Find where the given text appears and provide that cell's center as [X, Y] coordinate. 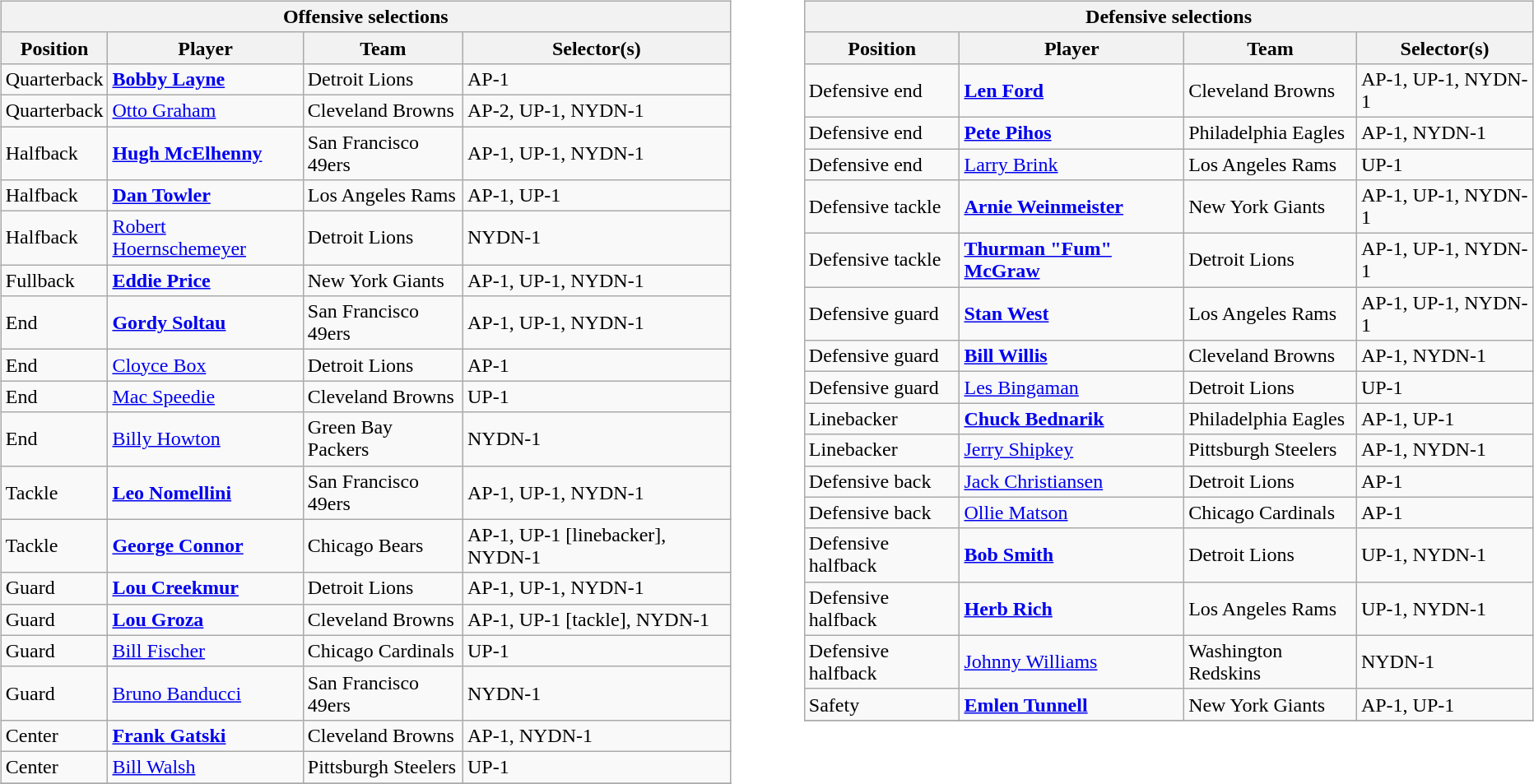
Bill Fischer [206, 651]
Arnie Weinmeister [1071, 207]
Stan West [1071, 314]
Leo Nomellini [206, 492]
Herb Rich [1071, 609]
Bob Smith [1071, 554]
Pete Pihos [1071, 132]
AP-1, UP-1 [tackle], NYDN-1 [596, 619]
Jack Christiansen [1071, 481]
Bobby Layne [206, 79]
Len Ford [1071, 90]
George Connor [206, 546]
Cloyce Box [206, 365]
Larry Brink [1071, 164]
Defensive selections [1169, 16]
AP-2, UP-1, NYDN-1 [596, 110]
Lou Groza [206, 619]
Jerry Shipkey [1071, 450]
Bill Willis [1071, 356]
AP-1, UP-1 [linebacker], NYDN-1 [596, 546]
Chuck Bednarik [1071, 419]
Bill Walsh [206, 767]
Ollie Matson [1071, 513]
Johnny Williams [1071, 661]
Fullback [54, 281]
Lou Creekmur [206, 588]
Les Bingaman [1071, 387]
Billy Howton [206, 439]
Dan Towler [206, 196]
Mac Speedie [206, 397]
Gordy Soltau [206, 322]
Bruno Banducci [206, 693]
Safety [882, 704]
Hugh McElhenny [206, 153]
Eddie Price [206, 281]
Robert Hoernschemeyer [206, 239]
Offensive selections [365, 16]
Otto Graham [206, 110]
Green Bay Packers [383, 439]
Washington Redskins [1271, 661]
Chicago Bears [383, 546]
Frank Gatski [206, 735]
Thurman "Fum" McGraw [1071, 260]
Emlen Tunnell [1071, 704]
